Identify which cell holds the provided text, then report its [x, y] central coordinate. 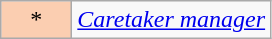
Caretaker manager [172, 20]
* [36, 20]
